Output the [x, y] coordinate of the center of the cell containing the given text.  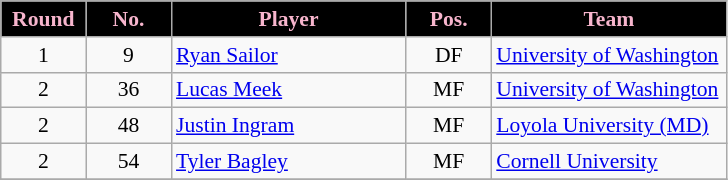
Lucas Meek [288, 90]
36 [128, 90]
No. [128, 19]
Player [288, 19]
Loyola University (MD) [608, 126]
Pos. [448, 19]
DF [448, 55]
Ryan Sailor [288, 55]
54 [128, 162]
48 [128, 126]
Team [608, 19]
Justin Ingram [288, 126]
Tyler Bagley [288, 162]
Cornell University [608, 162]
9 [128, 55]
Round [44, 19]
1 [44, 55]
